Identify which cell holds the provided text, then report its (x, y) central coordinate. 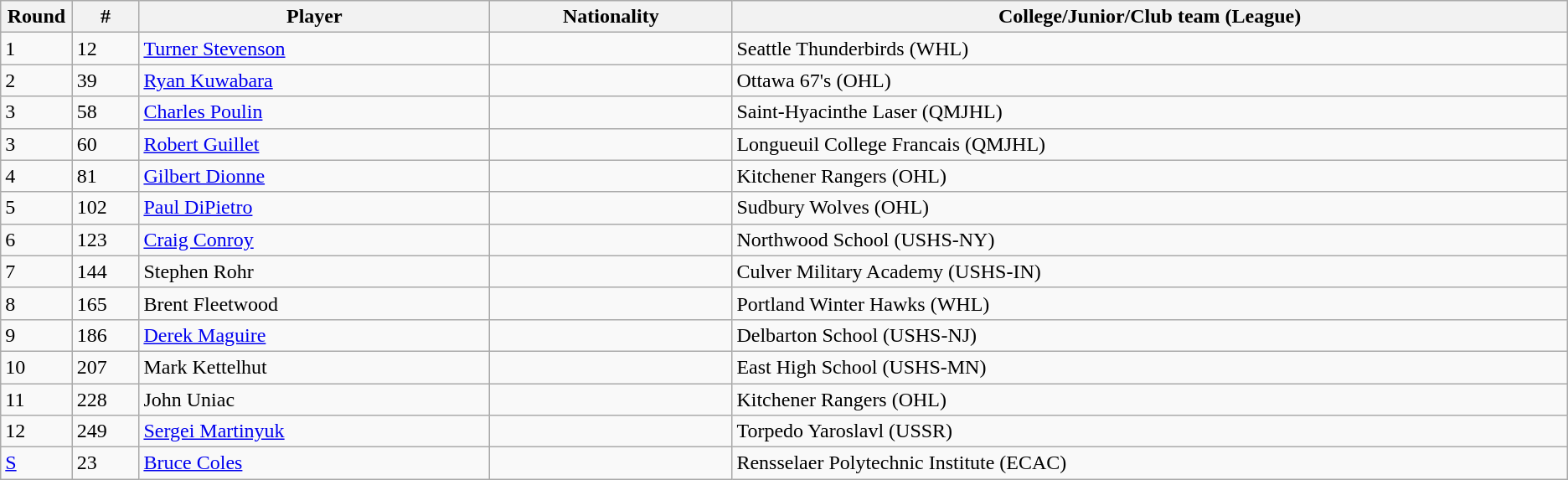
10 (37, 367)
Torpedo Yaroslavl (USSR) (1149, 431)
5 (37, 208)
81 (106, 176)
Sergei Martinyuk (315, 431)
58 (106, 112)
249 (106, 431)
60 (106, 144)
7 (37, 271)
Gilbert Dionne (315, 176)
186 (106, 335)
165 (106, 303)
Player (315, 17)
Stephen Rohr (315, 271)
Robert Guillet (315, 144)
1 (37, 49)
Ottawa 67's (OHL) (1149, 80)
S (37, 463)
8 (37, 303)
College/Junior/Club team (League) (1149, 17)
Portland Winter Hawks (WHL) (1149, 303)
Craig Conroy (315, 240)
102 (106, 208)
228 (106, 400)
Turner Stevenson (315, 49)
39 (106, 80)
123 (106, 240)
Saint-Hyacinthe Laser (QMJHL) (1149, 112)
11 (37, 400)
6 (37, 240)
2 (37, 80)
Culver Military Academy (USHS-IN) (1149, 271)
# (106, 17)
Paul DiPietro (315, 208)
Sudbury Wolves (OHL) (1149, 208)
Mark Kettelhut (315, 367)
East High School (USHS-MN) (1149, 367)
Longueuil College Francais (QMJHL) (1149, 144)
Charles Poulin (315, 112)
23 (106, 463)
Rensselaer Polytechnic Institute (ECAC) (1149, 463)
Seattle Thunderbirds (WHL) (1149, 49)
Derek Maguire (315, 335)
Brent Fleetwood (315, 303)
Delbarton School (USHS-NJ) (1149, 335)
9 (37, 335)
144 (106, 271)
Northwood School (USHS-NY) (1149, 240)
Bruce Coles (315, 463)
207 (106, 367)
Nationality (611, 17)
4 (37, 176)
Ryan Kuwabara (315, 80)
Round (37, 17)
John Uniac (315, 400)
